Locate the cell with the specified text and output its (X, Y) center coordinate. 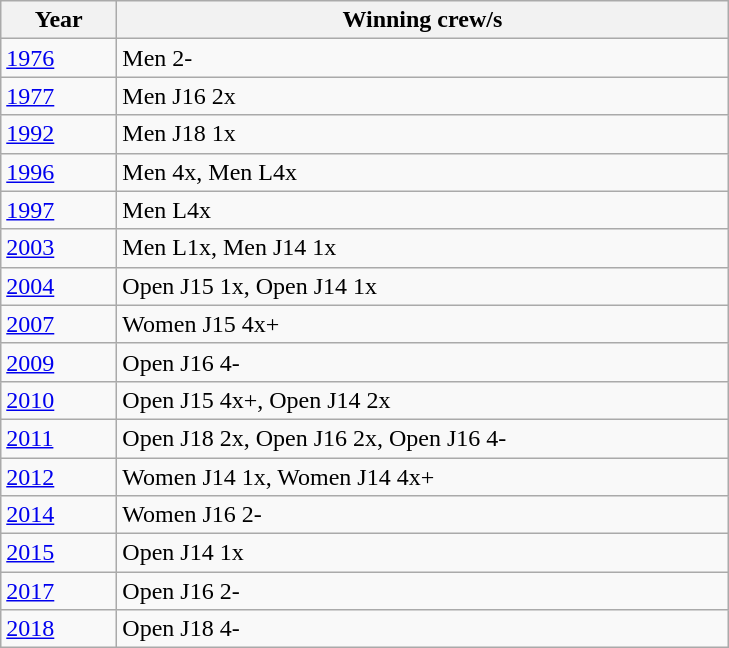
Women J15 4x+ (422, 324)
Open J15 4x+, Open J14 2x (422, 400)
Open J14 1x (422, 553)
Women J16 2- (422, 515)
1976 (59, 58)
Open J18 2x, Open J16 2x, Open J16 4- (422, 438)
Men L4x (422, 210)
1997 (59, 210)
Open J18 4- (422, 629)
2007 (59, 324)
Men J16 2x (422, 96)
2003 (59, 248)
Winning crew/s (422, 20)
Men J18 1x (422, 134)
Women J14 1x, Women J14 4x+ (422, 477)
2015 (59, 553)
2009 (59, 362)
1977 (59, 96)
2018 (59, 629)
2017 (59, 591)
1996 (59, 172)
Men L1x, Men J14 1x (422, 248)
2011 (59, 438)
Men 2- (422, 58)
Open J15 1x, Open J14 1x (422, 286)
2010 (59, 400)
2004 (59, 286)
Year (59, 20)
Men 4x, Men L4x (422, 172)
2014 (59, 515)
2012 (59, 477)
1992 (59, 134)
Open J16 2- (422, 591)
Open J16 4- (422, 362)
